Provide the (X, Y) coordinate of the cell's center where the given text is located.  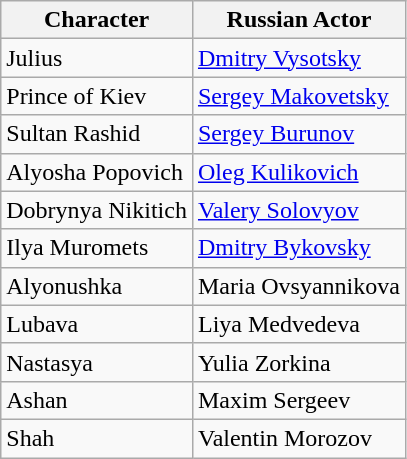
Lubava (97, 324)
Oleg Kulikovich (298, 172)
Ilya Muromets (97, 248)
Sergey Makovetsky (298, 96)
Dmitry Bykovsky (298, 248)
Sergey Burunov (298, 134)
Russian Actor (298, 20)
Julius (97, 58)
Alyonushka (97, 286)
Character (97, 20)
Maria Ovsyannikova (298, 286)
Valentin Morozov (298, 438)
Nastasya (97, 362)
Maxim Sergeev (298, 400)
Sultan Rashid (97, 134)
Shah (97, 438)
Alyosha Popovich (97, 172)
Yulia Zorkina (298, 362)
Liya Medvedeva (298, 324)
Dobrynya Nikitich (97, 210)
Ashan (97, 400)
Prince of Kiev (97, 96)
Valery Solovyov (298, 210)
Dmitry Vysotsky (298, 58)
